Search for the cell housing the specified text and yield its (x, y) center coordinate. 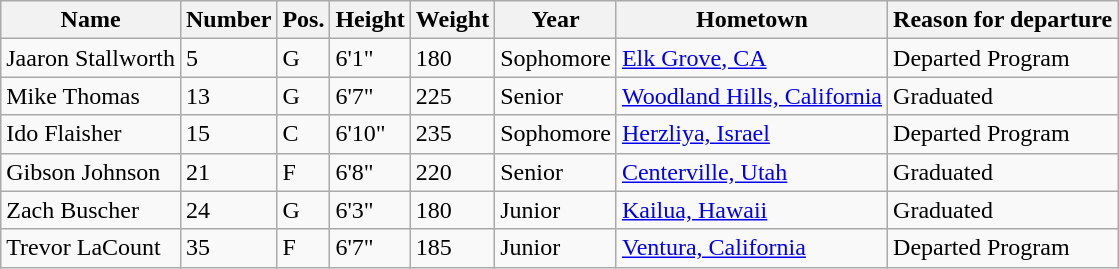
15 (228, 134)
Height (370, 20)
Elk Grove, CA (752, 58)
6'10" (370, 134)
Ventura, California (752, 248)
21 (228, 172)
Zach Buscher (91, 210)
Reason for departure (1003, 20)
225 (452, 96)
Mike Thomas (91, 96)
Jaaron Stallworth (91, 58)
6'3" (370, 210)
Herzliya, Israel (752, 134)
35 (228, 248)
220 (452, 172)
Woodland Hills, California (752, 96)
Centerville, Utah (752, 172)
6'8" (370, 172)
24 (228, 210)
Trevor LaCount (91, 248)
Year (556, 20)
5 (228, 58)
Name (91, 20)
C (304, 134)
Pos. (304, 20)
235 (452, 134)
Kailua, Hawaii (752, 210)
13 (228, 96)
Gibson Johnson (91, 172)
Weight (452, 20)
6'1" (370, 58)
Ido Flaisher (91, 134)
Hometown (752, 20)
185 (452, 248)
Number (228, 20)
